Find where the given text appears and provide that cell's center as (X, Y) coordinate. 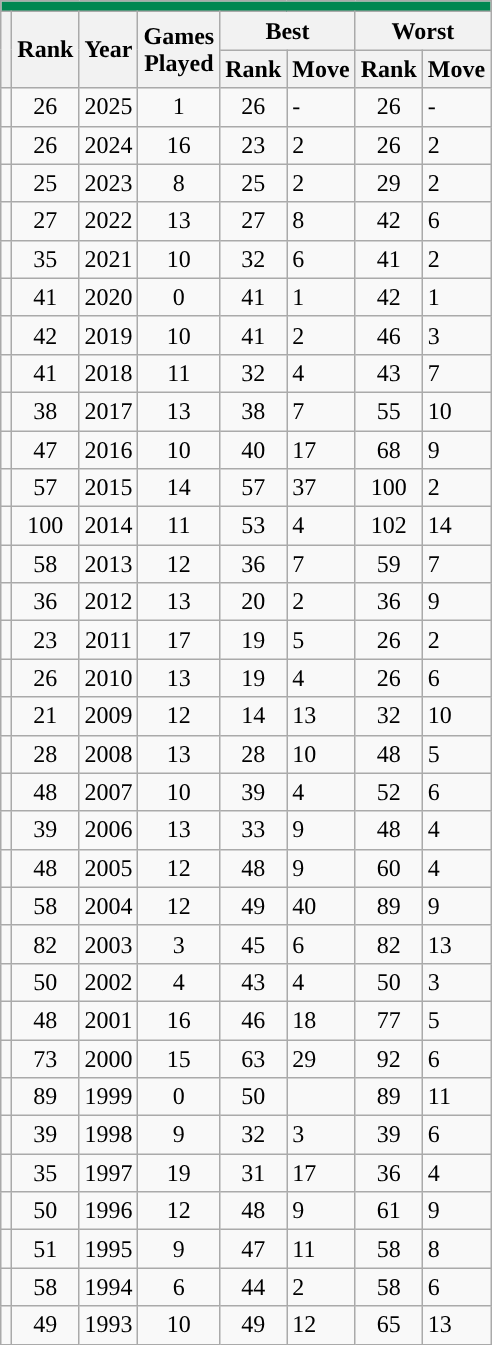
GamesPlayed (179, 50)
33 (254, 830)
2016 (108, 449)
2003 (108, 944)
102 (388, 526)
2014 (108, 526)
2000 (108, 1059)
59 (388, 564)
2012 (108, 602)
52 (388, 792)
2022 (108, 221)
53 (254, 526)
77 (388, 1020)
45 (254, 944)
2004 (108, 906)
1999 (108, 1097)
55 (388, 411)
2010 (108, 678)
2015 (108, 488)
1995 (108, 1249)
1997 (108, 1173)
2018 (108, 373)
15 (179, 1059)
68 (388, 449)
2017 (108, 411)
18 (321, 1020)
1996 (108, 1211)
Year (108, 50)
37 (321, 488)
Best (288, 31)
73 (46, 1059)
2005 (108, 868)
2021 (108, 259)
2011 (108, 640)
20 (254, 602)
2006 (108, 830)
51 (46, 1249)
2002 (108, 982)
2013 (108, 564)
63 (254, 1059)
2001 (108, 1020)
44 (254, 1287)
2019 (108, 335)
2025 (108, 107)
Worst (422, 31)
1998 (108, 1135)
2009 (108, 716)
2020 (108, 297)
2008 (108, 754)
31 (254, 1173)
92 (388, 1059)
2007 (108, 792)
2023 (108, 183)
21 (46, 716)
60 (388, 868)
2024 (108, 145)
1993 (108, 1325)
1994 (108, 1287)
61 (388, 1211)
65 (388, 1325)
